Identify which cell holds the provided text, then report its [X, Y] central coordinate. 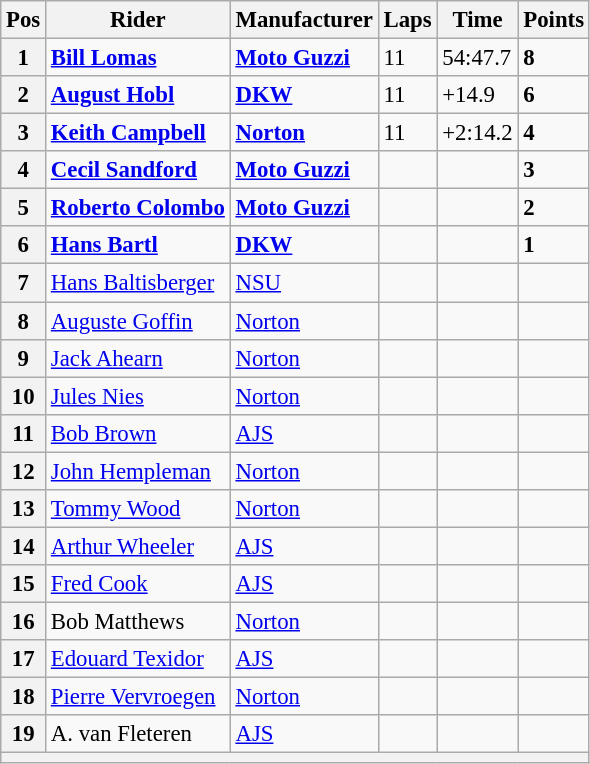
15 [24, 584]
7 [24, 283]
Manufacturer [304, 20]
18 [24, 697]
13 [24, 509]
Laps [408, 20]
5 [24, 208]
Hans Baltisberger [138, 283]
August Hobl [138, 95]
NSU [304, 283]
Edouard Texidor [138, 659]
Time [478, 20]
Points [554, 20]
Jack Ahearn [138, 358]
John Hempleman [138, 471]
12 [24, 471]
Cecil Sandford [138, 170]
Hans Bartl [138, 245]
14 [24, 546]
17 [24, 659]
9 [24, 358]
+2:14.2 [478, 133]
54:47.7 [478, 58]
Auguste Goffin [138, 321]
A. van Fleteren [138, 734]
Rider [138, 20]
Jules Nies [138, 396]
Arthur Wheeler [138, 546]
19 [24, 734]
10 [24, 396]
Tommy Wood [138, 509]
Roberto Colombo [138, 208]
Pos [24, 20]
Bill Lomas [138, 58]
+14.9 [478, 95]
Pierre Vervroegen [138, 697]
Bob Brown [138, 433]
16 [24, 621]
Bob Matthews [138, 621]
Keith Campbell [138, 133]
Fred Cook [138, 584]
